Return (X, Y) of the center of cell containing provided text 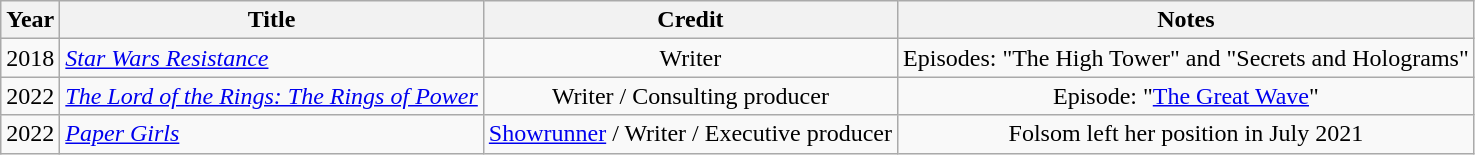
Credit (690, 20)
Episode: "The Great Wave" (1186, 96)
Paper Girls (272, 134)
2018 (30, 58)
Notes (1186, 20)
Writer / Consulting producer (690, 96)
Title (272, 20)
Showrunner / Writer / Executive producer (690, 134)
Writer (690, 58)
Star Wars Resistance (272, 58)
Episodes: "The High Tower" and "Secrets and Holograms" (1186, 58)
Year (30, 20)
Folsom left her position in July 2021 (1186, 134)
The Lord of the Rings: The Rings of Power (272, 96)
